Return [x, y] of the center of cell containing provided text 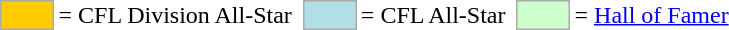
= CFL All-Star [433, 15]
= CFL Division All-Star [175, 15]
